Search for the cell housing the specified text and yield its [x, y] center coordinate. 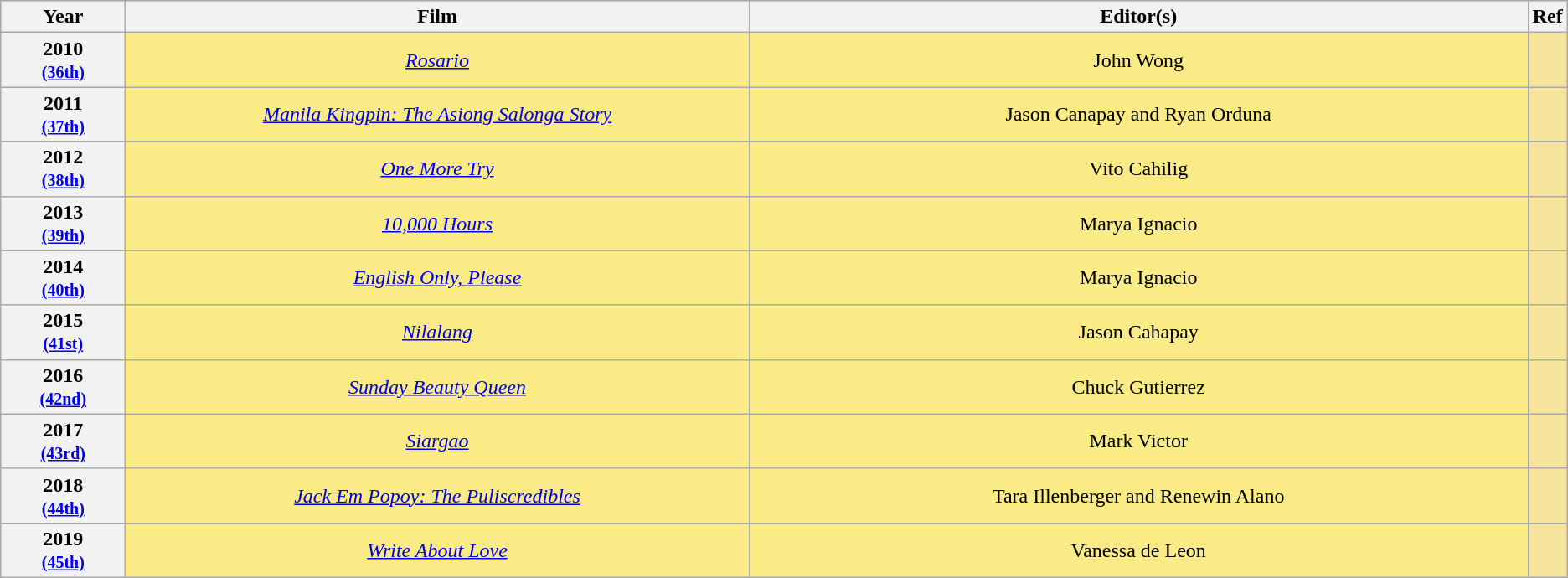
2017 (43rd) [64, 441]
Jason Canapay and Ryan Orduna [1138, 114]
2018 (44th) [64, 496]
10,000 Hours [437, 223]
Manila Kingpin: The Asiong Salonga Story [437, 114]
Editor(s) [1138, 17]
Write About Love [437, 550]
Chuck Gutierrez [1138, 387]
Mark Victor [1138, 441]
John Wong [1138, 60]
2016 (42nd) [64, 387]
One More Try [437, 169]
Rosario [437, 60]
Vanessa de Leon [1138, 550]
Sunday Beauty Queen [437, 387]
2013 (39th) [64, 223]
Vito Cahilig [1138, 169]
Tara Illenberger and Renewin Alano [1138, 496]
Nilalang [437, 332]
Siargao [437, 441]
2015 (41st) [64, 332]
2012 (38th) [64, 169]
English Only, Please [437, 278]
Film [437, 17]
2011 (37th) [64, 114]
2014 (40th) [64, 278]
Year [64, 17]
Jason Cahapay [1138, 332]
2010 (36th) [64, 60]
Ref [1548, 17]
2019 (45th) [64, 550]
Jack Em Popoy: The Puliscredibles [437, 496]
